Extract the [X, Y] coordinate from the center of the cell holding the provided text.  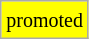
promoted [45, 20]
